Search for the cell housing the specified text and yield its [X, Y] center coordinate. 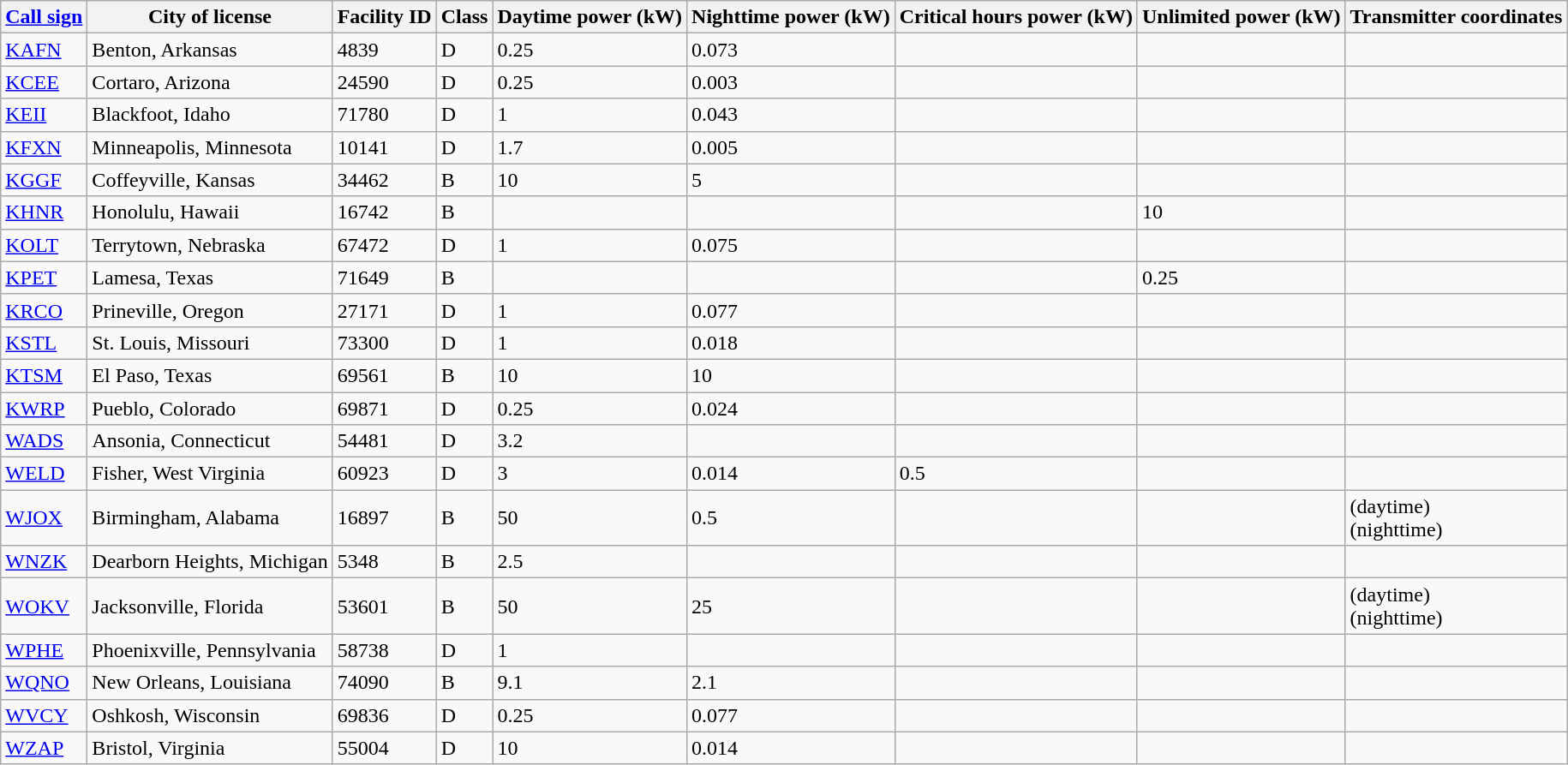
KPET [45, 278]
1.7 [589, 147]
KGGF [45, 180]
Pueblo, Colorado [210, 409]
0.024 [792, 409]
71780 [384, 115]
4839 [384, 50]
WJOX [45, 517]
WELD [45, 474]
3 [589, 474]
67472 [384, 245]
Benton, Arkansas [210, 50]
Bristol, Virginia [210, 748]
Prineville, Oregon [210, 310]
0.018 [792, 343]
Call sign [45, 17]
58738 [384, 650]
Fisher, West Virginia [210, 474]
WOKV [45, 607]
Terrytown, Nebraska [210, 245]
Oshkosh, Wisconsin [210, 715]
Unlimited power (kW) [1241, 17]
2.5 [589, 562]
City of license [210, 17]
Coffeyville, Kansas [210, 180]
KOLT [45, 245]
0.043 [792, 115]
5348 [384, 562]
71649 [384, 278]
Ansonia, Connecticut [210, 441]
2.1 [792, 683]
KWRP [45, 409]
24590 [384, 82]
Blackfoot, Idaho [210, 115]
27171 [384, 310]
9.1 [589, 683]
New Orleans, Louisiana [210, 683]
Daytime power (kW) [589, 17]
Minneapolis, Minnesota [210, 147]
Transmitter coordinates [1457, 17]
16897 [384, 517]
0.073 [792, 50]
73300 [384, 343]
5 [792, 180]
WVCY [45, 715]
0.005 [792, 147]
Lamesa, Texas [210, 278]
Jacksonville, Florida [210, 607]
KCEE [45, 82]
KAFN [45, 50]
3.2 [589, 441]
Class [464, 17]
74090 [384, 683]
0.075 [792, 245]
Facility ID [384, 17]
Cortaro, Arizona [210, 82]
Birmingham, Alabama [210, 517]
KTSM [45, 375]
WADS [45, 441]
KEII [45, 115]
10141 [384, 147]
Honolulu, Hawaii [210, 212]
WQNO [45, 683]
KSTL [45, 343]
Dearborn Heights, Michigan [210, 562]
16742 [384, 212]
0.003 [792, 82]
Critical hours power (kW) [1016, 17]
60923 [384, 474]
Nighttime power (kW) [792, 17]
El Paso, Texas [210, 375]
69561 [384, 375]
Phoenixville, Pennsylvania [210, 650]
69871 [384, 409]
St. Louis, Missouri [210, 343]
KFXN [45, 147]
KHNR [45, 212]
55004 [384, 748]
53601 [384, 607]
WPHE [45, 650]
69836 [384, 715]
KRCO [45, 310]
WNZK [45, 562]
WZAP [45, 748]
54481 [384, 441]
34462 [384, 180]
25 [792, 607]
